Search for the cell housing the specified text and yield its [X, Y] center coordinate. 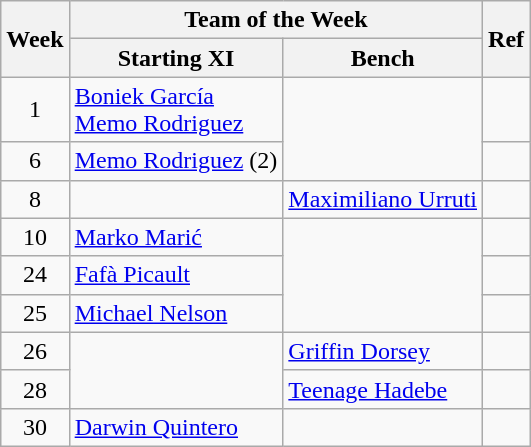
25 [35, 313]
Marko Marić [176, 237]
Fafà Picault [176, 275]
Griffin Dorsey [383, 351]
8 [35, 199]
Week [35, 39]
26 [35, 351]
Teenage Hadebe [383, 389]
Memo Rodriguez (2) [176, 161]
Maximiliano Urruti [383, 199]
28 [35, 389]
Bench [383, 58]
30 [35, 427]
Boniek García Memo Rodriguez [176, 110]
Team of the Week [276, 20]
Michael Nelson [176, 313]
6 [35, 161]
Darwin Quintero [176, 427]
24 [35, 275]
1 [35, 110]
Ref [506, 39]
Starting XI [176, 58]
10 [35, 237]
